From the cell containing the given text, extract its center point as (x, y) coordinate. 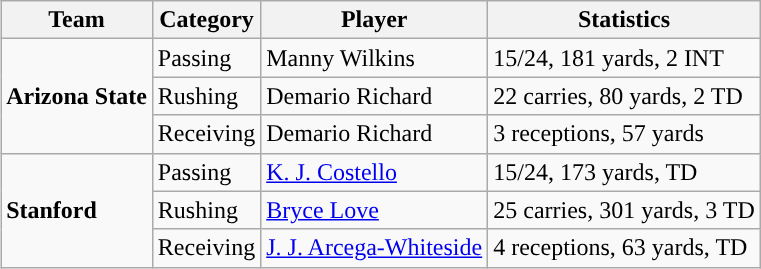
Stanford (77, 210)
Statistics (624, 20)
Player (374, 20)
25 carries, 301 yards, 3 TD (624, 210)
Team (77, 20)
Arizona State (77, 96)
4 receptions, 63 yards, TD (624, 248)
3 receptions, 57 yards (624, 134)
J. J. Arcega-Whiteside (374, 248)
Bryce Love (374, 210)
15/24, 173 yards, TD (624, 172)
22 carries, 80 yards, 2 TD (624, 96)
K. J. Costello (374, 172)
Manny Wilkins (374, 58)
15/24, 181 yards, 2 INT (624, 58)
Category (206, 20)
